Locate the cell with the specified text and output its [X, Y] center coordinate. 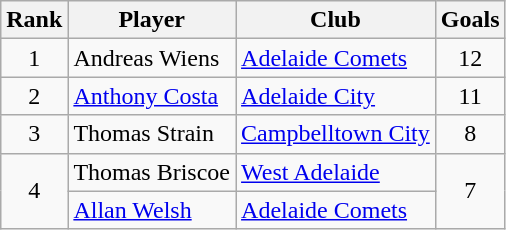
Thomas Briscoe [152, 172]
12 [470, 58]
Goals [470, 20]
Anthony Costa [152, 96]
West Adelaide [336, 172]
Club [336, 20]
8 [470, 134]
Andreas Wiens [152, 58]
Player [152, 20]
2 [34, 96]
4 [34, 191]
1 [34, 58]
Campbelltown City [336, 134]
7 [470, 191]
Adelaide City [336, 96]
3 [34, 134]
Allan Welsh [152, 210]
11 [470, 96]
Rank [34, 20]
Thomas Strain [152, 134]
